Return the (X, Y) coordinate for the center point of the cell that contains the specified text.  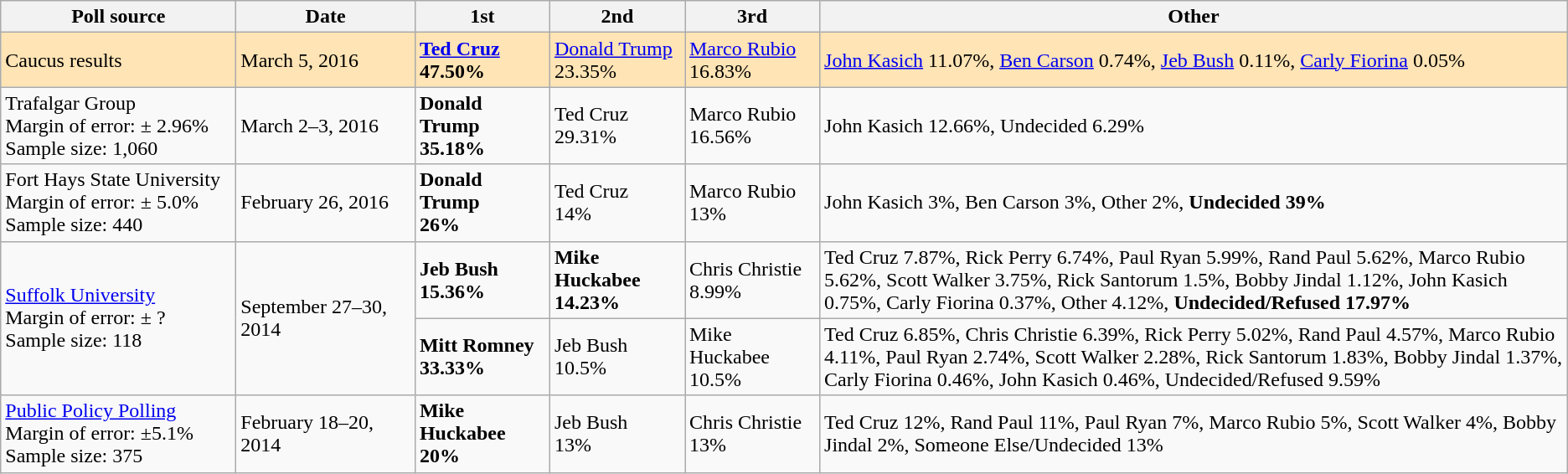
March 2–3, 2016 (326, 126)
Marco Rubio16.56% (752, 126)
Jeb Bush13% (616, 434)
Marco Rubio16.83% (752, 60)
John Kasich 12.66%, Undecided 6.29% (1194, 126)
Mike Huckabee14.23% (616, 280)
John Kasich 3%, Ben Carson 3%, Other 2%, Undecided 39% (1194, 203)
Fort Hays State UniversityMargin of error: ± 5.0% Sample size: 440 (119, 203)
3rd (752, 17)
February 26, 2016 (326, 203)
Mike Huckabee10.5% (752, 357)
Caucus results (119, 60)
Ted Cruz14% (616, 203)
Donald Trump26% (482, 203)
Ted Cruz29.31% (616, 126)
2nd (616, 17)
Suffolk UniversityMargin of error: ± ? Sample size: 118 (119, 318)
Mike Huckabee20% (482, 434)
Ted Cruz47.50% (482, 60)
Chris Christie13% (752, 434)
Poll source (119, 17)
Marco Rubio13% (752, 203)
1st (482, 17)
March 5, 2016 (326, 60)
Public Policy PollingMargin of error: ±5.1% Sample size: 375 (119, 434)
Mitt Romney33.33% (482, 357)
Date (326, 17)
Jeb Bush15.36% (482, 280)
Donald Trump35.18% (482, 126)
Trafalgar GroupMargin of error: ± 2.96% Sample size: 1,060 (119, 126)
John Kasich 11.07%, Ben Carson 0.74%, Jeb Bush 0.11%, Carly Fiorina 0.05% (1194, 60)
Donald Trump23.35% (616, 60)
Jeb Bush10.5% (616, 357)
Chris Christie8.99% (752, 280)
Ted Cruz 12%, Rand Paul 11%, Paul Ryan 7%, Marco Rubio 5%, Scott Walker 4%, Bobby Jindal 2%, Someone Else/Undecided 13% (1194, 434)
September 27–30, 2014 (326, 318)
February 18–20, 2014 (326, 434)
Other (1194, 17)
